Scan for the cell matching the given text and deliver its [x, y] coordinate at center. 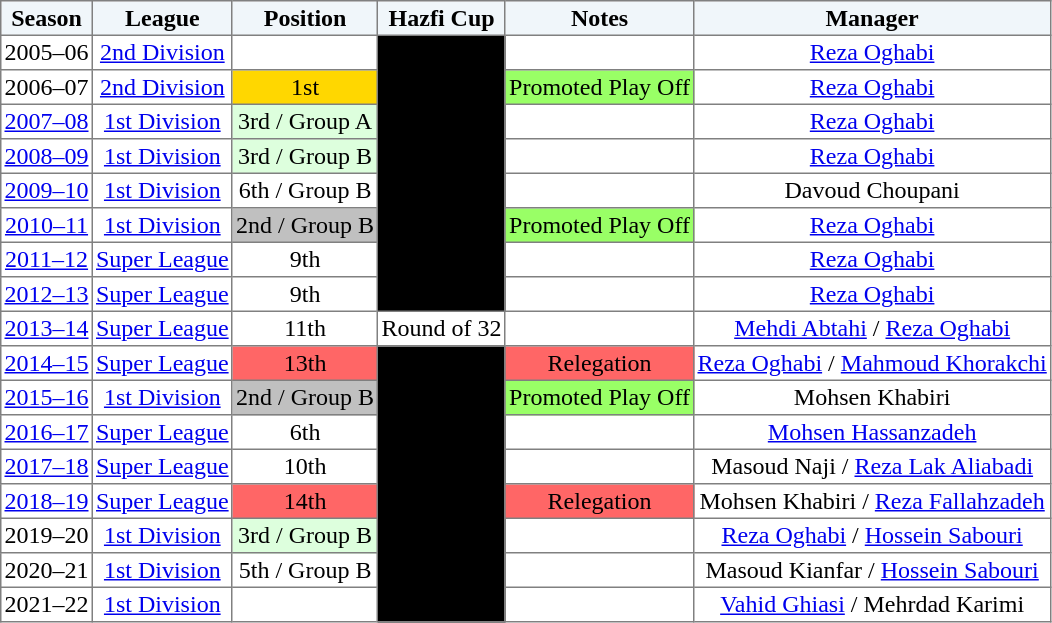
Season [47, 18]
2015–16 [47, 397]
2021–22 [47, 604]
Mohsen Khabiri / Reza Fallahzadeh [872, 501]
League [162, 18]
14th [305, 501]
Mohsen Hassanzadeh [872, 432]
Masoud Kianfar / Hossein Sabouri [872, 570]
2013–14 [47, 328]
2014–15 [47, 363]
11th [305, 328]
Position [305, 18]
2018–19 [47, 501]
Manager [872, 18]
Hazfi Cup [442, 18]
6th / Group B [305, 190]
2006–07 [47, 87]
Vahid Ghiasi / Mehrdad Karimi [872, 604]
13th [305, 363]
2019–20 [47, 535]
Davoud Choupani [872, 190]
2009–10 [47, 190]
1st [305, 87]
2012–13 [47, 294]
2010–11 [47, 225]
2007–08 [47, 121]
2020–21 [47, 570]
2011–12 [47, 259]
5th / Group B [305, 570]
Reza Oghabi / Hossein Sabouri [872, 535]
6th [305, 432]
Round of 32 [442, 328]
Notes [599, 18]
Masoud Naji / Reza Lak Aliabadi [872, 466]
Reza Oghabi / Mahmoud Khorakchi [872, 363]
2017–18 [47, 466]
10th [305, 466]
Mohsen Khabiri [872, 397]
2016–17 [47, 432]
3rd / Group A [305, 121]
2005–06 [47, 52]
2008–09 [47, 156]
Mehdi Abtahi / Reza Oghabi [872, 328]
